Find where the given text appears and provide that cell's center as (X, Y) coordinate. 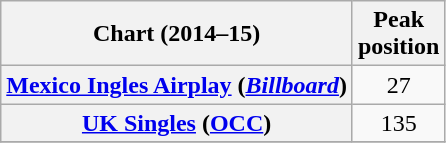
Peakposition (398, 34)
Chart (2014–15) (177, 34)
135 (398, 123)
27 (398, 85)
Mexico Ingles Airplay (Billboard) (177, 85)
UK Singles (OCC) (177, 123)
